Return (X, Y) of the center of cell containing provided text 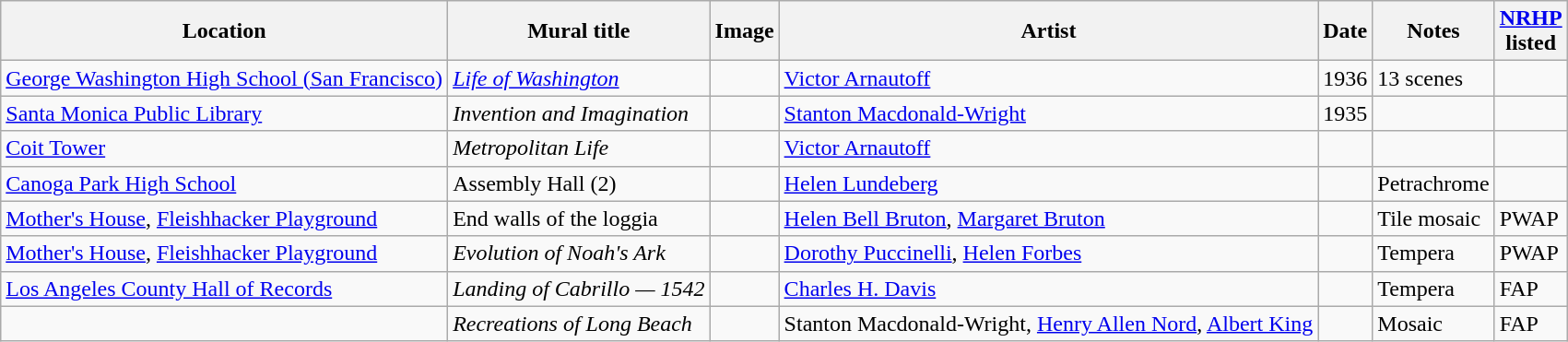
Petrachrome (1433, 183)
Location (225, 31)
Mural title (579, 31)
Image (745, 31)
Dorothy Puccinelli, Helen Forbes (1049, 254)
Mosaic (1433, 324)
Helen Lundeberg (1049, 183)
George Washington High School (San Francisco) (225, 78)
Artist (1049, 31)
Helen Bell Bruton, Margaret Bruton (1049, 218)
Notes (1433, 31)
Recreations of Long Beach (579, 324)
Landing of Cabrillo — 1542 (579, 289)
Stanton Macdonald-Wright (1049, 113)
NRHPlisted (1530, 31)
Evolution of Noah's Ark (579, 254)
Assembly Hall (2) (579, 183)
13 scenes (1433, 78)
1936 (1346, 78)
End walls of the loggia (579, 218)
Life of Washington (579, 78)
Santa Monica Public Library (225, 113)
Metropolitan Life (579, 148)
Coit Tower (225, 148)
Date (1346, 31)
Invention and Imagination (579, 113)
1935 (1346, 113)
Stanton Macdonald-Wright, Henry Allen Nord, Albert King (1049, 324)
Charles H. Davis (1049, 289)
Los Angeles County Hall of Records (225, 289)
Canoga Park High School (225, 183)
Tile mosaic (1433, 218)
